Pinpoint the cell where the given text exists, returning its [x, y] midpoint coordinate. 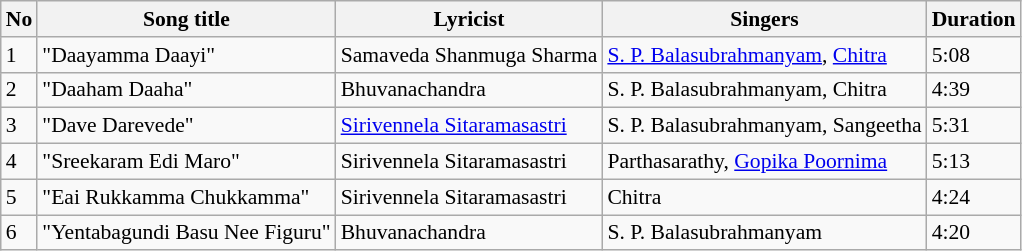
4:39 [974, 90]
"Daayamma Daayi" [186, 55]
"Dave Darevede" [186, 126]
6 [20, 233]
Parthasarathy, Gopika Poornima [764, 162]
4:20 [974, 233]
Chitra [764, 197]
5:08 [974, 55]
3 [20, 126]
S. P. Balasubrahmanyam, Sangeetha [764, 126]
1 [20, 55]
Samaveda Shanmuga Sharma [470, 55]
2 [20, 90]
"Yentabagundi Basu Nee Figuru" [186, 233]
"Sreekaram Edi Maro" [186, 162]
"Daaham Daaha" [186, 90]
5:31 [974, 126]
Lyricist [470, 19]
Song title [186, 19]
4 [20, 162]
5 [20, 197]
S. P. Balasubrahmanyam [764, 233]
Singers [764, 19]
"Eai Rukkamma Chukkamma" [186, 197]
5:13 [974, 162]
Duration [974, 19]
No [20, 19]
4:24 [974, 197]
